For the text-containing cell, return its midpoint in [x, y] coordinate format. 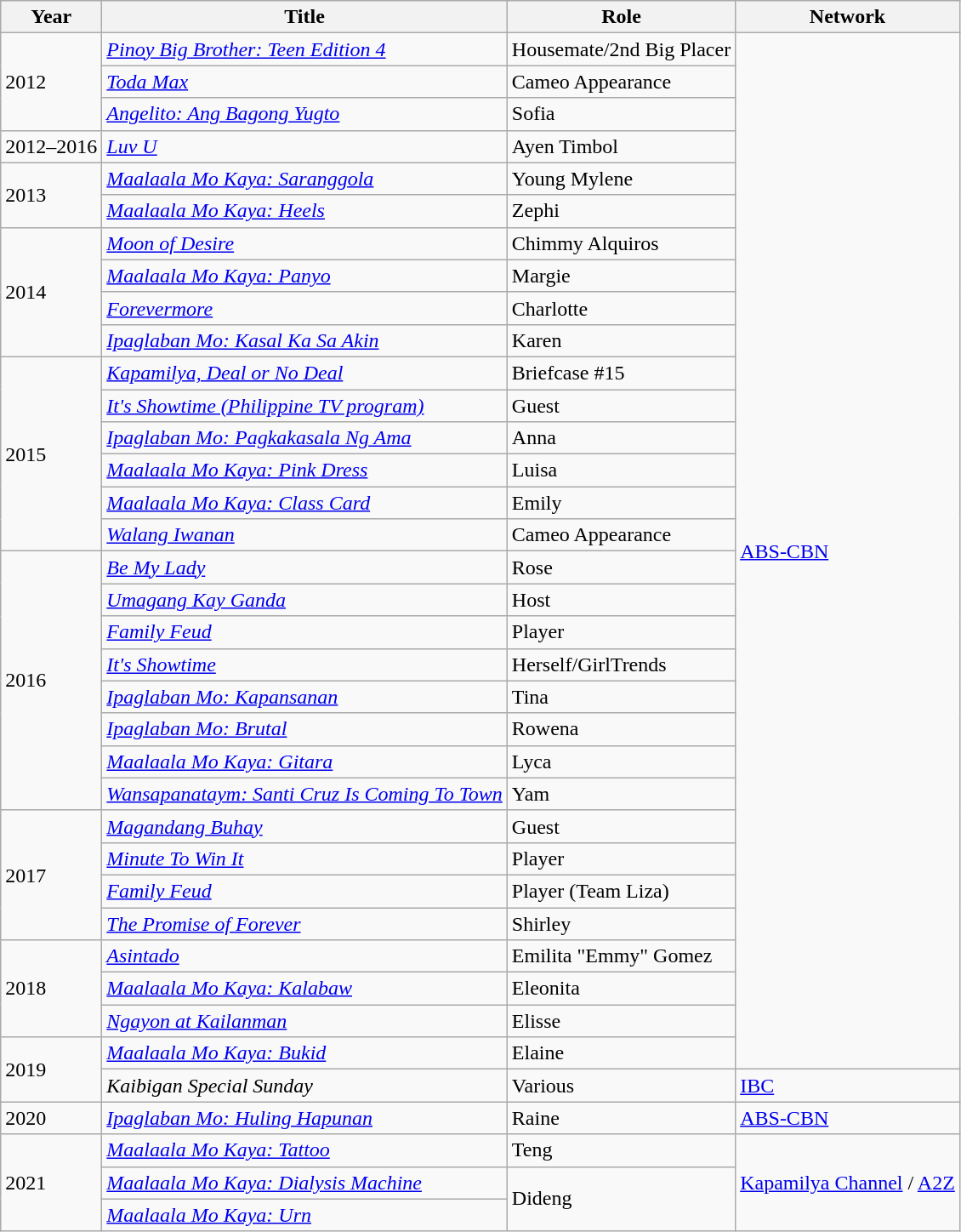
Year [51, 17]
Raine [621, 1118]
2014 [51, 292]
Role [621, 17]
Margie [621, 276]
Ipaglaban Mo: Kasal Ka Sa Akin [304, 340]
Asintado [304, 956]
Kaibigan Special Sunday [304, 1086]
It's Showtime [304, 664]
Magandang Buhay [304, 826]
2012 [51, 82]
Player (Team Liza) [621, 891]
Forevermore [304, 308]
Karen [621, 340]
Charlotte [621, 308]
Kapamilya Channel / A2Z [848, 1183]
Housemate/2nd Big Placer [621, 49]
Network [848, 17]
Ipaglaban Mo: Kapansanan [304, 697]
2018 [51, 989]
Briefcase #15 [621, 373]
Maalaala Mo Kaya: Dialysis Machine [304, 1183]
Dideng [621, 1199]
Rowena [621, 729]
Yam [621, 794]
Maalaala Mo Kaya: Heels [304, 211]
Maalaala Mo Kaya: Tattoo [304, 1150]
Be My Lady [304, 568]
2012–2016 [51, 146]
Teng [621, 1150]
Zephi [621, 211]
Moon of Desire [304, 243]
Host [621, 600]
2019 [51, 1069]
Minute To Win It [304, 858]
Lyca [621, 761]
2017 [51, 875]
Anna [621, 438]
2013 [51, 195]
Maalaala Mo Kaya: Saranggola [304, 179]
Angelito: Ang Bagong Yugto [304, 114]
Title [304, 17]
2021 [51, 1183]
Ipaglaban Mo: Huling Hapunan [304, 1118]
Shirley [621, 923]
Tina [621, 697]
Maalaala Mo Kaya: Gitara [304, 761]
Toda Max [304, 82]
Young Mylene [621, 179]
Herself/GirlTrends [621, 664]
Maalaala Mo Kaya: Urn [304, 1215]
Rose [621, 568]
Ipaglaban Mo: Brutal [304, 729]
2016 [51, 681]
Various [621, 1086]
Pinoy Big Brother: Teen Edition 4 [304, 49]
2020 [51, 1118]
Kapamilya, Deal or No Deal [304, 373]
Maalaala Mo Kaya: Panyo [304, 276]
Maalaala Mo Kaya: Kalabaw [304, 989]
Sofia [621, 114]
Luisa [621, 471]
Umagang Kay Ganda [304, 600]
Maalaala Mo Kaya: Class Card [304, 503]
Emilita "Emmy" Gomez [621, 956]
Ipaglaban Mo: Pagkakasala Ng Ama [304, 438]
Elisse [621, 1021]
Maalaala Mo Kaya: Bukid [304, 1053]
Maalaala Mo Kaya: Pink Dress [304, 471]
It's Showtime (Philippine TV program) [304, 406]
2015 [51, 453]
Eleonita [621, 989]
Ngayon at Kailanman [304, 1021]
IBC [848, 1086]
Emily [621, 503]
Wansapanataym: Santi Cruz Is Coming To Town [304, 794]
Luv U [304, 146]
Elaine [621, 1053]
Ayen Timbol [621, 146]
Walang Iwanan [304, 535]
The Promise of Forever [304, 923]
Chimmy Alquiros [621, 243]
